Pinpoint the cell where the given text exists, returning its (x, y) midpoint coordinate. 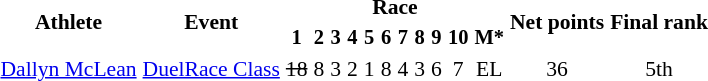
10 (458, 38)
5 (369, 38)
3 (336, 38)
M* (490, 38)
2 (319, 38)
1 (296, 38)
7 (403, 38)
4 (353, 38)
6 (386, 38)
8 (420, 38)
9 (437, 38)
